From the cell containing the given text, extract its center point as [X, Y] coordinate. 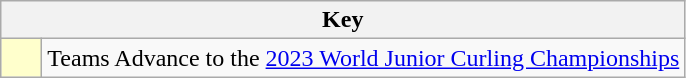
Teams Advance to the 2023 World Junior Curling Championships [364, 58]
Key [343, 20]
